Output the (x, y) coordinate of the center of the cell containing the given text.  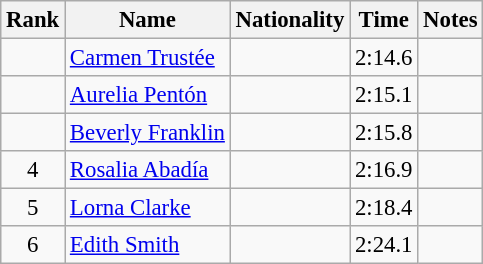
Beverly Franklin (148, 133)
2:16.9 (384, 170)
Rosalia Abadía (148, 170)
Edith Smith (148, 245)
6 (33, 245)
2:15.8 (384, 133)
Notes (450, 20)
2:15.1 (384, 95)
Name (148, 20)
Nationality (290, 20)
Time (384, 20)
2:18.4 (384, 208)
Lorna Clarke (148, 208)
2:24.1 (384, 245)
5 (33, 208)
Rank (33, 20)
Carmen Trustée (148, 58)
4 (33, 170)
Aurelia Pentón (148, 95)
2:14.6 (384, 58)
